Determine the [X, Y] coordinate at the center of the cell enclosing the given text.  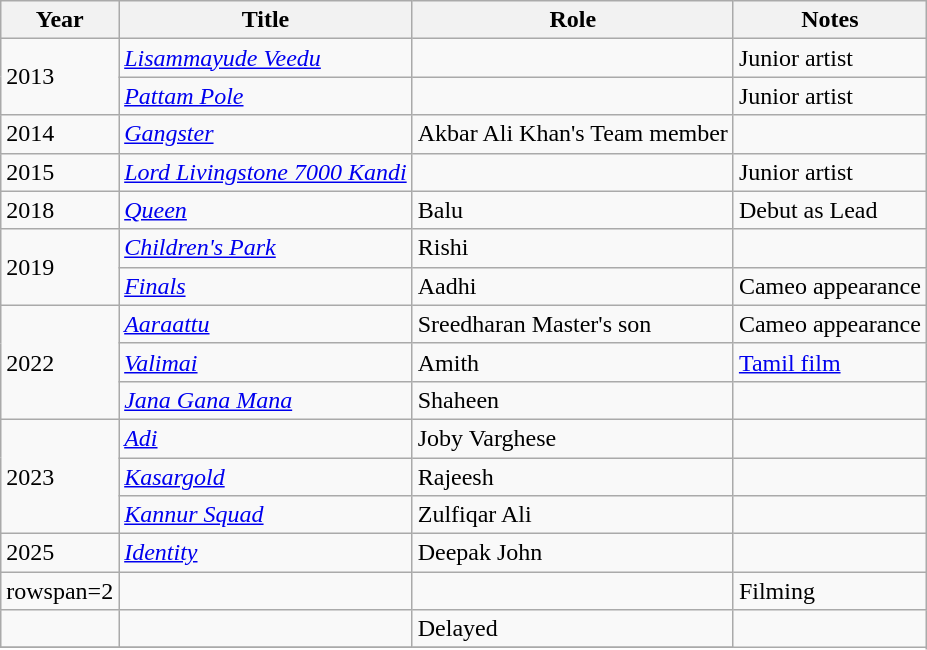
2014 [60, 134]
rowspan=2 [60, 591]
Sreedharan Master's son [572, 324]
Delayed [572, 629]
2019 [60, 267]
Filming [830, 591]
Aadhi [572, 286]
Pattam Pole [266, 96]
Lord Livingstone 7000 Kandi [266, 172]
Adi [266, 438]
Akbar Ali Khan's Team member [572, 134]
2018 [60, 210]
2025 [60, 553]
Debut as Lead [830, 210]
Joby Varghese [572, 438]
Amith [572, 362]
Children's Park [266, 248]
Shaheen [572, 400]
Year [60, 20]
Identity [266, 553]
Balu [572, 210]
Kasargold [266, 477]
2013 [60, 77]
Zulfiqar Ali [572, 515]
Rajeesh [572, 477]
Rishi [572, 248]
Aaraattu [266, 324]
Valimai [266, 362]
2022 [60, 362]
Lisammayude Veedu [266, 58]
2023 [60, 476]
Role [572, 20]
Queen [266, 210]
Title [266, 20]
Notes [830, 20]
2015 [60, 172]
Deepak John [572, 553]
Gangster [266, 134]
Kannur Squad [266, 515]
Finals [266, 286]
Tamil film [830, 362]
Jana Gana Mana [266, 400]
